Output the [X, Y] coordinate of the center of the cell containing the given text.  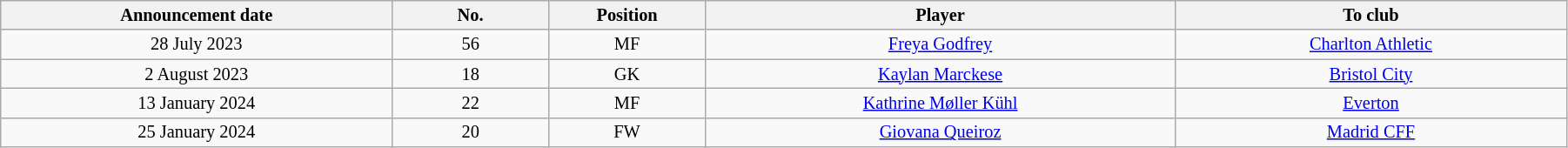
Bristol City [1371, 74]
20 [471, 132]
No. [471, 15]
25 January 2024 [197, 132]
To club [1371, 15]
56 [471, 44]
18 [471, 74]
GK [627, 74]
Madrid CFF [1371, 132]
Charlton Athletic [1371, 44]
28 July 2023 [197, 44]
Giovana Queiroz [941, 132]
Position [627, 15]
Freya Godfrey [941, 44]
22 [471, 103]
Kaylan Marckese [941, 74]
FW [627, 132]
13 January 2024 [197, 103]
Player [941, 15]
Kathrine Møller Kühl [941, 103]
2 August 2023 [197, 74]
Everton [1371, 103]
Announcement date [197, 15]
